Scan for the cell matching the given text and deliver its (x, y) coordinate at center. 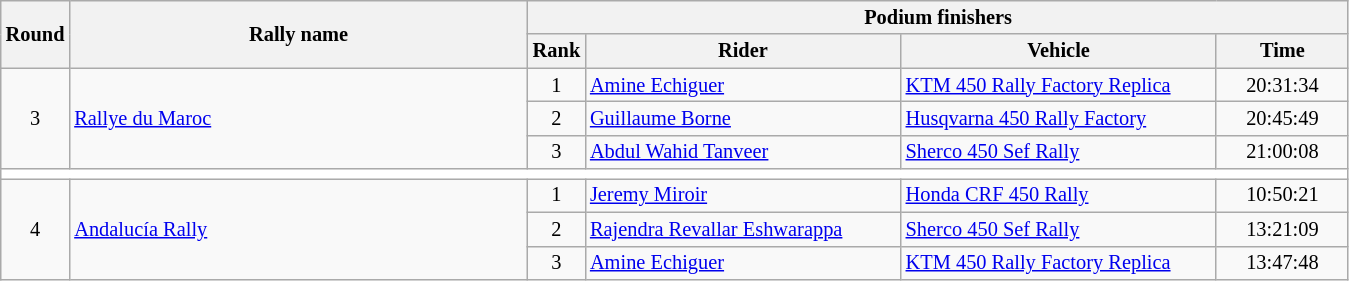
Podium finishers (938, 17)
20:31:34 (1282, 85)
Rallye du Maroc (298, 118)
20:45:49 (1282, 118)
4 (36, 228)
Jeremy Miroir (743, 195)
Rider (743, 51)
Guillaume Borne (743, 118)
Andalucía Rally (298, 228)
13:47:48 (1282, 263)
13:21:09 (1282, 229)
Honda CRF 450 Rally (1059, 195)
10:50:21 (1282, 195)
Abdul Wahid Tanveer (743, 152)
Husqvarna 450 Rally Factory (1059, 118)
Round (36, 34)
Time (1282, 51)
Rally name (298, 34)
21:00:08 (1282, 152)
Rajendra Revallar Eshwarappa (743, 229)
Vehicle (1059, 51)
Rank (556, 51)
